Search for the cell housing the specified text and yield its (x, y) center coordinate. 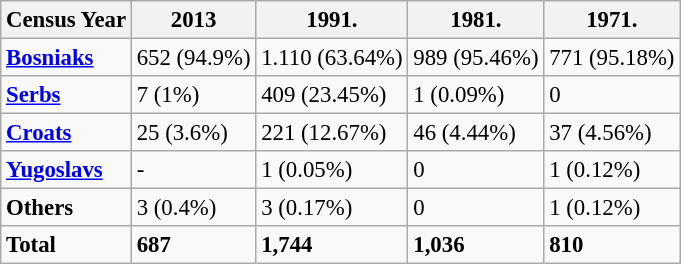
Total (66, 245)
652 (94.9%) (193, 58)
25 (3.6%) (193, 133)
1 (0.05%) (332, 170)
1981. (476, 20)
37 (4.56%) (612, 133)
221 (12.67%) (332, 133)
3 (0.17%) (332, 208)
Bosniaks (66, 58)
1,036 (476, 245)
7 (1%) (193, 95)
46 (4.44%) (476, 133)
1,744 (332, 245)
Croats (66, 133)
1991. (332, 20)
Yugoslavs (66, 170)
- (193, 170)
1.110 (63.64%) (332, 58)
1971. (612, 20)
1 (0.09%) (476, 95)
Others (66, 208)
771 (95.18%) (612, 58)
3 (0.4%) (193, 208)
687 (193, 245)
Census Year (66, 20)
989 (95.46%) (476, 58)
810 (612, 245)
2013 (193, 20)
409 (23.45%) (332, 95)
Serbs (66, 95)
